Determine the [x, y] coordinate at the center of the cell enclosing the given text.  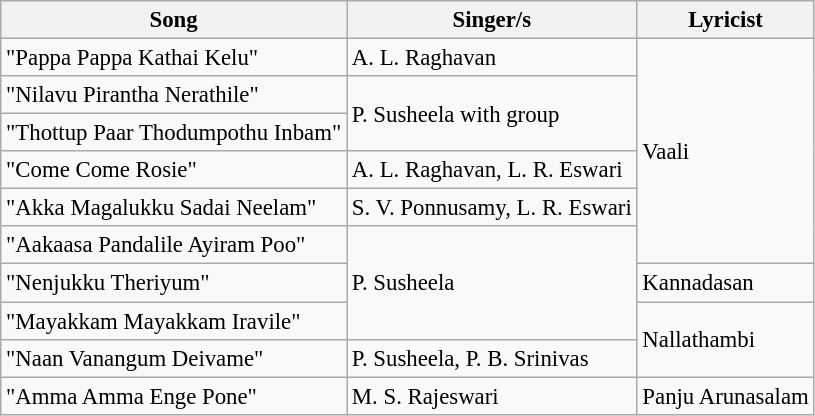
A. L. Raghavan [492, 58]
P. Susheela, P. B. Srinivas [492, 358]
P. Susheela [492, 282]
"Nilavu Pirantha Nerathile" [174, 95]
"Aakaasa Pandalile Ayiram Poo" [174, 245]
"Nenjukku Theriyum" [174, 283]
"Mayakkam Mayakkam Iravile" [174, 321]
Singer/s [492, 20]
Nallathambi [726, 340]
S. V. Ponnusamy, L. R. Eswari [492, 208]
"Akka Magalukku Sadai Neelam" [174, 208]
"Naan Vanangum Deivame" [174, 358]
M. S. Rajeswari [492, 396]
Vaali [726, 152]
Lyricist [726, 20]
"Come Come Rosie" [174, 170]
Panju Arunasalam [726, 396]
P. Susheela with group [492, 114]
Kannadasan [726, 283]
A. L. Raghavan, L. R. Eswari [492, 170]
"Amma Amma Enge Pone" [174, 396]
"Thottup Paar Thodumpothu Inbam" [174, 133]
Song [174, 20]
"Pappa Pappa Kathai Kelu" [174, 58]
